Scan for the cell matching the given text and deliver its [x, y] coordinate at center. 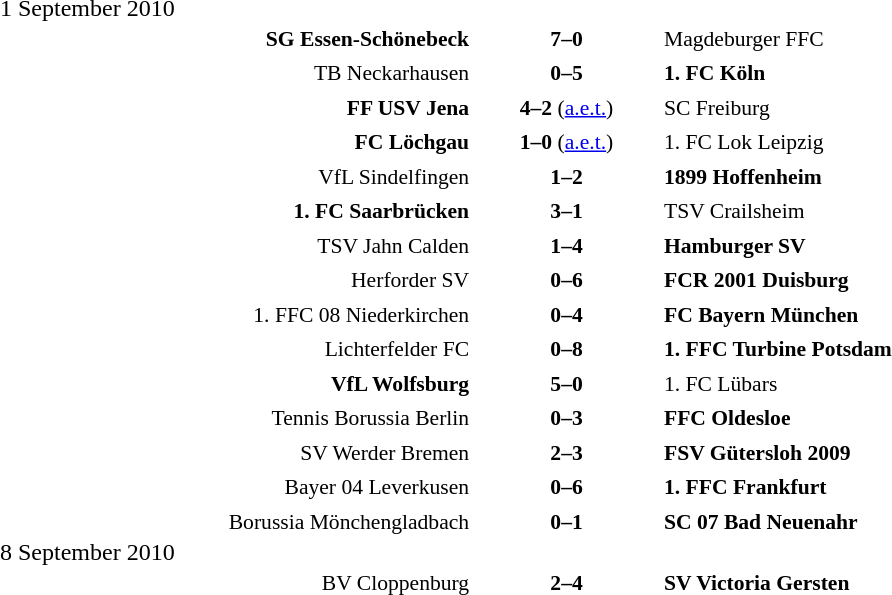
1–0 (a.e.t.) [566, 142]
1–2 [566, 176]
0–5 [566, 73]
3–1 [566, 211]
0–1 [566, 522]
2–3 [566, 452]
4–2 (a.e.t.) [566, 108]
1–4 [566, 246]
7–0 [566, 38]
0–8 [566, 349]
0–3 [566, 418]
5–0 [566, 384]
0–4 [566, 314]
